For the text-containing cell, return its midpoint in (X, Y) coordinate format. 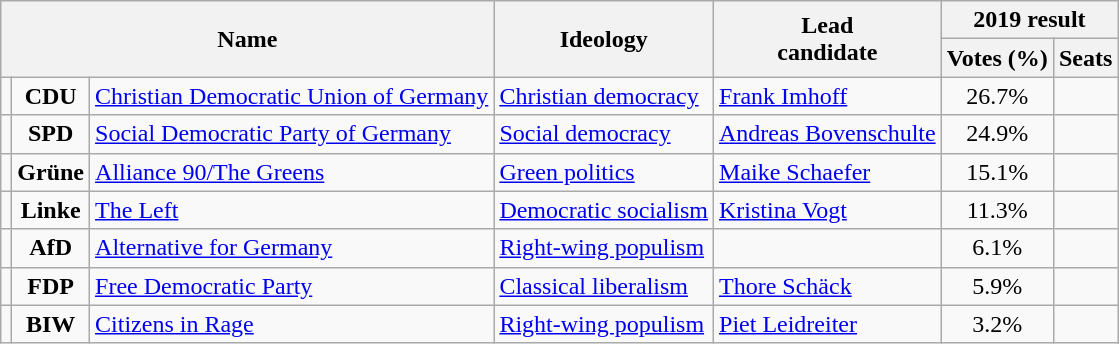
Social democracy (604, 134)
Piet Leidreiter (828, 324)
Grüne (51, 172)
Leadcandidate (828, 39)
Kristina Vogt (828, 210)
3.2% (997, 324)
Frank Imhoff (828, 96)
Christian Democratic Union of Germany (292, 96)
6.1% (997, 248)
Christian democracy (604, 96)
Ideology (604, 39)
FDP (51, 286)
Citizens in Rage (292, 324)
Alternative for Germany (292, 248)
Seats (1085, 58)
CDU (51, 96)
Democratic socialism (604, 210)
Social Democratic Party of Germany (292, 134)
5.9% (997, 286)
Thore Schäck (828, 286)
24.9% (997, 134)
Andreas Bovenschulte (828, 134)
BIW (51, 324)
15.1% (997, 172)
SPD (51, 134)
Votes (%) (997, 58)
Alliance 90/The Greens (292, 172)
2019 result (1030, 20)
Name (248, 39)
Linke (51, 210)
The Left (292, 210)
Maike Schaefer (828, 172)
Green politics (604, 172)
26.7% (997, 96)
Classical liberalism (604, 286)
AfD (51, 248)
Free Democratic Party (292, 286)
11.3% (997, 210)
